Scan for the cell matching the given text and deliver its [x, y] coordinate at center. 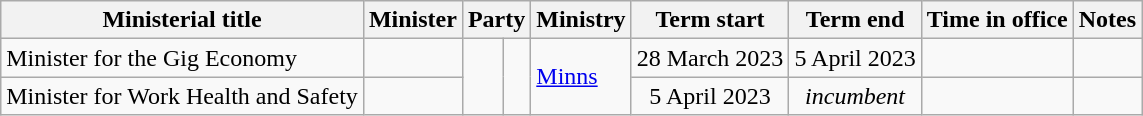
28 March 2023 [710, 58]
Notes [1107, 20]
Ministry [581, 20]
incumbent [855, 96]
Minister for the Gig Economy [182, 58]
Minister for Work Health and Safety [182, 96]
Ministerial title [182, 20]
Time in office [997, 20]
Minister [412, 20]
Party [496, 20]
Minns [581, 77]
Term start [710, 20]
Term end [855, 20]
